For the text-containing cell, return its midpoint in (X, Y) coordinate format. 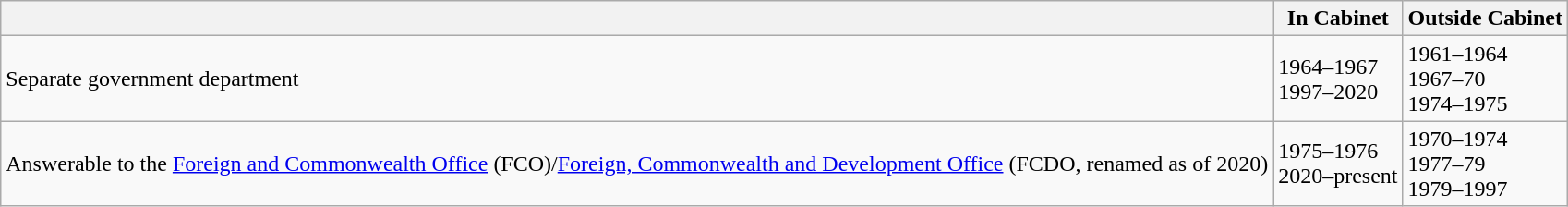
In Cabinet (1338, 18)
1975–19762020–present (1338, 164)
1970–19741977–791979–1997 (1485, 164)
1961–19641967–701974–1975 (1485, 79)
Separate government department (637, 79)
Outside Cabinet (1485, 18)
1964–19671997–2020 (1338, 79)
Answerable to the Foreign and Commonwealth Office (FCO)/Foreign, Commonwealth and Development Office (FCDO, renamed as of 2020) (637, 164)
